Pinpoint the cell where the given text exists, returning its [X, Y] midpoint coordinate. 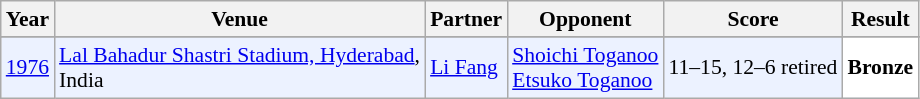
Result [880, 19]
Score [752, 19]
Bronze [880, 68]
1976 [28, 68]
Partner [466, 19]
Li Fang [466, 68]
11–15, 12–6 retired [752, 68]
Shoichi Toganoo Etsuko Toganoo [585, 68]
Lal Bahadur Shastri Stadium, Hyderabad, India [240, 68]
Year [28, 19]
Opponent [585, 19]
Venue [240, 19]
